For the text-containing cell, return its midpoint in [x, y] coordinate format. 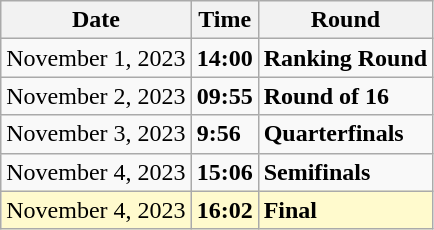
Final [345, 210]
Time [224, 20]
16:02 [224, 210]
9:56 [224, 134]
Quarterfinals [345, 134]
14:00 [224, 58]
Semifinals [345, 172]
Round of 16 [345, 96]
November 3, 2023 [96, 134]
Round [345, 20]
November 2, 2023 [96, 96]
09:55 [224, 96]
Ranking Round [345, 58]
Date [96, 20]
15:06 [224, 172]
November 1, 2023 [96, 58]
